Locate the cell with the specified text and output its (x, y) center coordinate. 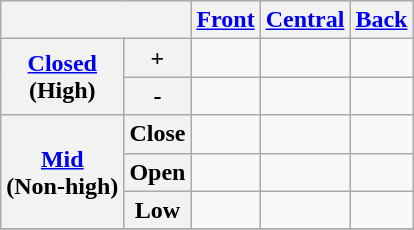
- (158, 96)
Low (158, 210)
Close (158, 134)
Central (305, 20)
Back (382, 20)
Mid(Non-high) (62, 172)
+ (158, 58)
Front (226, 20)
Closed(High) (62, 77)
Open (158, 172)
